Output the [x, y] coordinate of the center of the cell containing the given text.  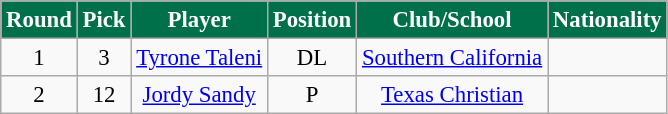
Southern California [452, 58]
2 [39, 95]
Texas Christian [452, 95]
P [312, 95]
Pick [104, 20]
Tyrone Taleni [200, 58]
DL [312, 58]
Position [312, 20]
Nationality [608, 20]
3 [104, 58]
Player [200, 20]
Round [39, 20]
1 [39, 58]
Jordy Sandy [200, 95]
Club/School [452, 20]
12 [104, 95]
